From the cell containing the given text, extract its center point as [X, Y] coordinate. 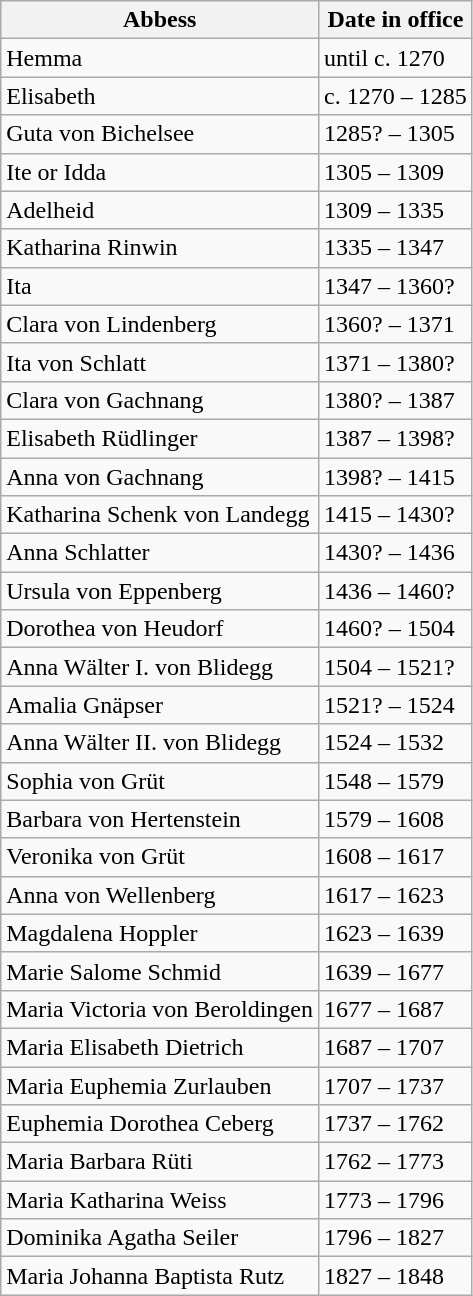
Katharina Schenk von Landegg [160, 515]
Ita [160, 286]
1309 – 1335 [396, 210]
Maria Euphemia Zurlauben [160, 1085]
1398? – 1415 [396, 477]
Abbess [160, 20]
Dorothea von Heudorf [160, 629]
1524 – 1532 [396, 743]
1460? – 1504 [396, 629]
Hemma [160, 58]
Anna Wälter II. von Blidegg [160, 743]
Magdalena Hoppler [160, 933]
1430? – 1436 [396, 553]
1579 – 1608 [396, 819]
1608 – 1617 [396, 857]
1335 – 1347 [396, 248]
1796 – 1827 [396, 1238]
Elisabeth Rüdlinger [160, 438]
1737 – 1762 [396, 1124]
Euphemia Dorothea Ceberg [160, 1124]
Marie Salome Schmid [160, 971]
1347 – 1360? [396, 286]
Clara von Lindenberg [160, 324]
Veronika von Grüt [160, 857]
1639 – 1677 [396, 971]
1677 – 1687 [396, 1009]
Barbara von Hertenstein [160, 819]
Amalia Gnäpser [160, 705]
Ita von Schlatt [160, 362]
1827 – 1848 [396, 1276]
1285? – 1305 [396, 134]
Date in office [396, 20]
Clara von Gachnang [160, 400]
Ursula von Eppenberg [160, 591]
1623 – 1639 [396, 933]
Anna von Gachnang [160, 477]
Guta von Bichelsee [160, 134]
Sophia von Grüt [160, 781]
Anna Wälter I. von Blidegg [160, 667]
1504 – 1521? [396, 667]
Maria Victoria von Beroldingen [160, 1009]
1548 – 1579 [396, 781]
1371 – 1380? [396, 362]
1305 – 1309 [396, 172]
Maria Barbara Rüti [160, 1162]
Maria Katharina Weiss [160, 1200]
1617 – 1623 [396, 895]
Katharina Rinwin [160, 248]
Dominika Agatha Seiler [160, 1238]
1415 – 1430? [396, 515]
until c. 1270 [396, 58]
1687 – 1707 [396, 1047]
c. 1270 – 1285 [396, 96]
1360? – 1371 [396, 324]
Ite or Idda [160, 172]
1773 – 1796 [396, 1200]
1762 – 1773 [396, 1162]
1436 – 1460? [396, 591]
1521? – 1524 [396, 705]
Anna von Wellenberg [160, 895]
1707 – 1737 [396, 1085]
1387 – 1398? [396, 438]
Elisabeth [160, 96]
Anna Schlatter [160, 553]
Maria Elisabeth Dietrich [160, 1047]
Maria Johanna Baptista Rutz [160, 1276]
Adelheid [160, 210]
1380? – 1387 [396, 400]
